Return the [x, y] coordinate for the center point of the cell that contains the specified text.  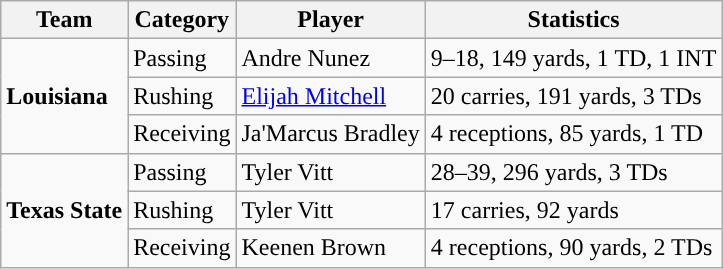
Statistics [574, 20]
Team [64, 20]
Ja'Marcus Bradley [330, 134]
Andre Nunez [330, 58]
Louisiana [64, 96]
Texas State [64, 210]
9–18, 149 yards, 1 TD, 1 INT [574, 58]
Category [182, 20]
Elijah Mitchell [330, 96]
17 carries, 92 yards [574, 210]
28–39, 296 yards, 3 TDs [574, 172]
20 carries, 191 yards, 3 TDs [574, 96]
4 receptions, 90 yards, 2 TDs [574, 248]
Player [330, 20]
4 receptions, 85 yards, 1 TD [574, 134]
Keenen Brown [330, 248]
